Identify which cell holds the provided text, then report its [X, Y] central coordinate. 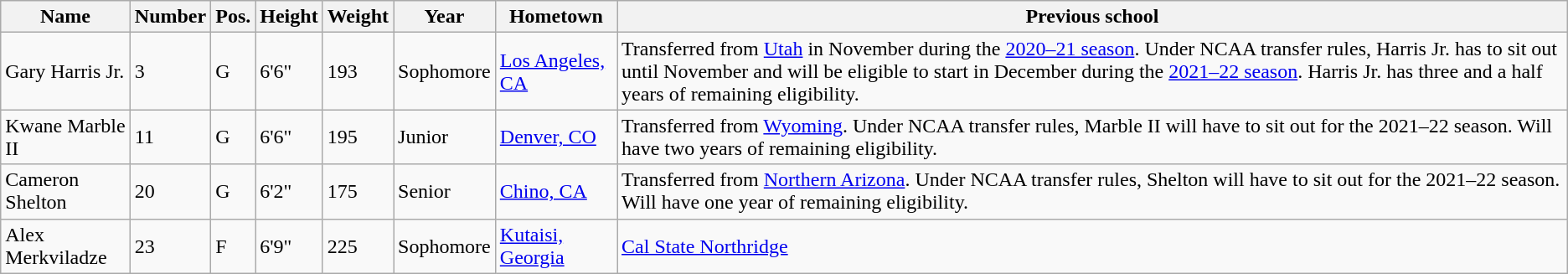
Alex Merkviladze [65, 246]
23 [170, 246]
Kwane Marble II [65, 137]
3 [170, 71]
Pos. [233, 17]
Name [65, 17]
Cal State Northridge [1092, 246]
Number [170, 17]
Los Angeles, CA [556, 71]
6'9" [289, 246]
Year [445, 17]
Height [289, 17]
20 [170, 191]
Kutaisi, Georgia [556, 246]
Cameron Shelton [65, 191]
Gary Harris Jr. [65, 71]
F [233, 246]
175 [358, 191]
Chino, CA [556, 191]
11 [170, 137]
193 [358, 71]
225 [358, 246]
195 [358, 137]
Previous school [1092, 17]
Senior [445, 191]
Hometown [556, 17]
Weight [358, 17]
Denver, CO [556, 137]
Junior [445, 137]
6'2" [289, 191]
